Detect which cell encompasses the target text, then output its (X, Y) center coordinate. 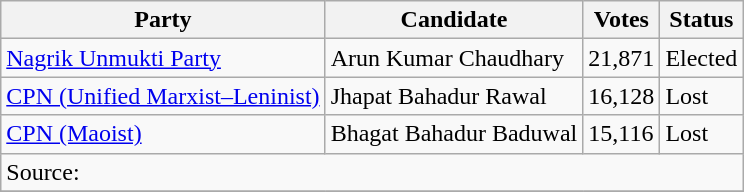
Arun Kumar Chaudhary (454, 58)
Party (163, 20)
Source: (372, 172)
Candidate (454, 20)
Elected (702, 58)
Status (702, 20)
Nagrik Unmukti Party (163, 58)
CPN (Maoist) (163, 134)
15,116 (622, 134)
21,871 (622, 58)
Bhagat Bahadur Baduwal (454, 134)
Jhapat Bahadur Rawal (454, 96)
16,128 (622, 96)
CPN (Unified Marxist–Leninist) (163, 96)
Votes (622, 20)
